For the text-containing cell, return its midpoint in [X, Y] coordinate format. 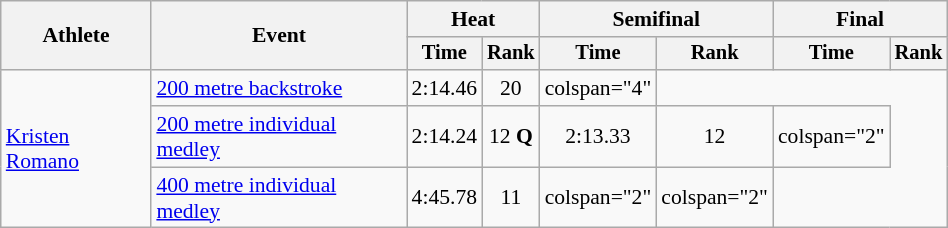
Athlete [76, 36]
Final [860, 19]
11 [511, 198]
2:14.24 [444, 136]
400 metre individual medley [278, 198]
2:13.33 [598, 136]
2:14.46 [444, 88]
20 [511, 88]
4:45.78 [444, 198]
12 Q [511, 136]
colspan="4" [598, 88]
Kristen Romano [76, 149]
200 metre backstroke [278, 88]
12 [714, 136]
Event [278, 36]
Semifinal [656, 19]
200 metre individual medley [278, 136]
Heat [474, 19]
